Provide the (X, Y) coordinate of the cell's center where the given text is located.  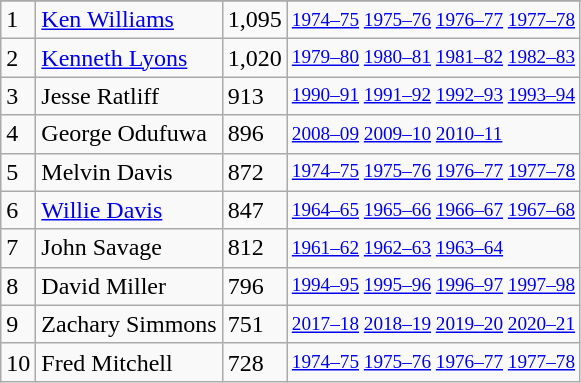
2008–09 2009–10 2010–11 (433, 134)
3 (18, 96)
6 (18, 210)
4 (18, 134)
10 (18, 362)
796 (254, 286)
9 (18, 324)
Kenneth Lyons (129, 58)
913 (254, 96)
David Miller (129, 286)
1961–62 1962–63 1963–64 (433, 248)
2017–18 2018–19 2019–20 2020–21 (433, 324)
728 (254, 362)
George Odufuwa (129, 134)
847 (254, 210)
7 (18, 248)
5 (18, 172)
Zachary Simmons (129, 324)
Ken Williams (129, 20)
Melvin Davis (129, 172)
John Savage (129, 248)
872 (254, 172)
1,020 (254, 58)
1994–95 1995–96 1996–97 1997–98 (433, 286)
2 (18, 58)
Fred Mitchell (129, 362)
751 (254, 324)
Willie Davis (129, 210)
1 (18, 20)
1990–91 1991–92 1992–93 1993–94 (433, 96)
1979–80 1980–81 1981–82 1982–83 (433, 58)
1,095 (254, 20)
8 (18, 286)
1964–65 1965–66 1966–67 1967–68 (433, 210)
812 (254, 248)
896 (254, 134)
Jesse Ratliff (129, 96)
